Scan for the cell matching the given text and deliver its (X, Y) coordinate at center. 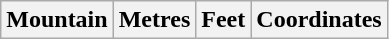
Coordinates (319, 20)
Mountain (57, 20)
Feet (224, 20)
Metres (154, 20)
